Detect which cell encompasses the target text, then output its (X, Y) center coordinate. 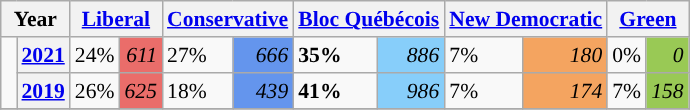
26% (95, 91)
886 (410, 55)
24% (95, 55)
0 (668, 55)
Bloc Québécois (368, 19)
Year (36, 19)
986 (410, 91)
New Democratic (526, 19)
625 (142, 91)
2019 (42, 91)
180 (564, 55)
27% (198, 55)
439 (264, 91)
611 (142, 55)
35% (335, 55)
41% (335, 91)
158 (668, 91)
Conservative (228, 19)
0% (626, 55)
Green (648, 19)
18% (198, 91)
Liberal (116, 19)
2021 (42, 55)
174 (564, 91)
666 (264, 55)
